Locate the cell with the specified text and output its (X, Y) center coordinate. 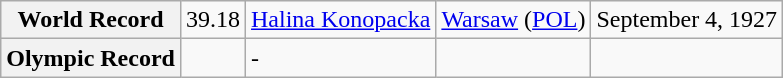
39.18 (212, 20)
Olympic Record (91, 58)
World Record (91, 20)
- (341, 58)
September 4, 1927 (687, 20)
Halina Konopacka (341, 20)
Warsaw (POL) (514, 20)
